Return [x, y] of the center of cell containing provided text 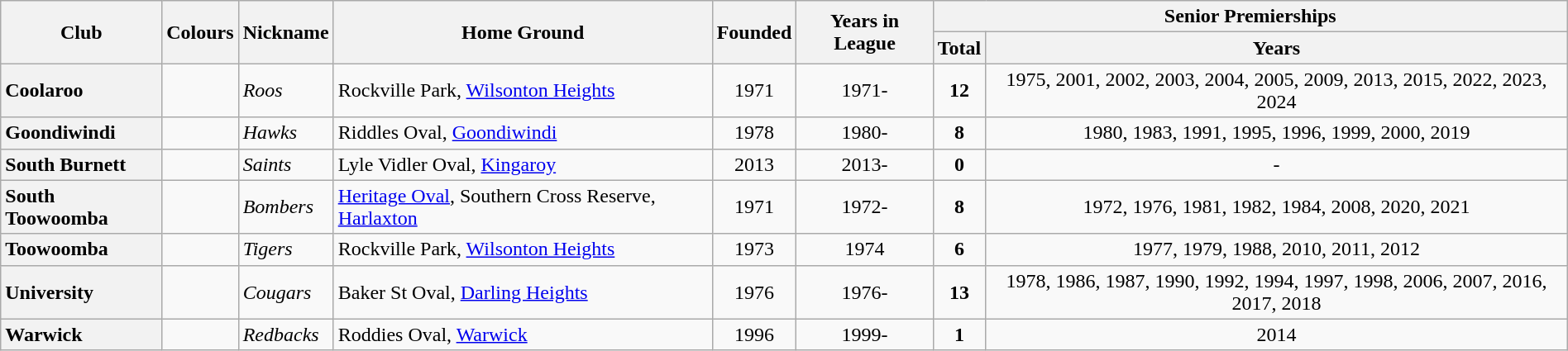
1 [959, 334]
1972, 1976, 1981, 1982, 1984, 2008, 2020, 2021 [1277, 206]
Lyle Vidler Oval, Kingaroy [523, 164]
1980- [865, 133]
1999- [865, 334]
2013 [754, 164]
Hawks [286, 133]
6 [959, 249]
Colours [200, 32]
Home Ground [523, 32]
1980, 1983, 1991, 1995, 1996, 1999, 2000, 2019 [1277, 133]
1977, 1979, 1988, 2010, 2011, 2012 [1277, 249]
2014 [1277, 334]
1973 [754, 249]
Redbacks [286, 334]
South Toowoomba [81, 206]
Roos [286, 91]
Roddies Oval, Warwick [523, 334]
- [1277, 164]
1975, 2001, 2002, 2003, 2004, 2005, 2009, 2013, 2015, 2022, 2023, 2024 [1277, 91]
1978, 1986, 1987, 1990, 1992, 1994, 1997, 1998, 2006, 2007, 2016, 2017, 2018 [1277, 292]
Years [1277, 48]
Years in League [865, 32]
Total [959, 48]
1976- [865, 292]
Goondiwindi [81, 133]
Baker St Oval, Darling Heights [523, 292]
Nickname [286, 32]
Saints [286, 164]
Toowoomba [81, 249]
Senior Premierships [1250, 17]
Bombers [286, 206]
Founded [754, 32]
2013- [865, 164]
Riddles Oval, Goondiwindi [523, 133]
University [81, 292]
1974 [865, 249]
1972- [865, 206]
Coolaroo [81, 91]
1978 [754, 133]
0 [959, 164]
Heritage Oval, Southern Cross Reserve, Harlaxton [523, 206]
Cougars [286, 292]
Club [81, 32]
13 [959, 292]
South Burnett [81, 164]
Tigers [286, 249]
Warwick [81, 334]
1971- [865, 91]
12 [959, 91]
1996 [754, 334]
1976 [754, 292]
